Extract the [x, y] coordinate from the center of the cell holding the provided text.  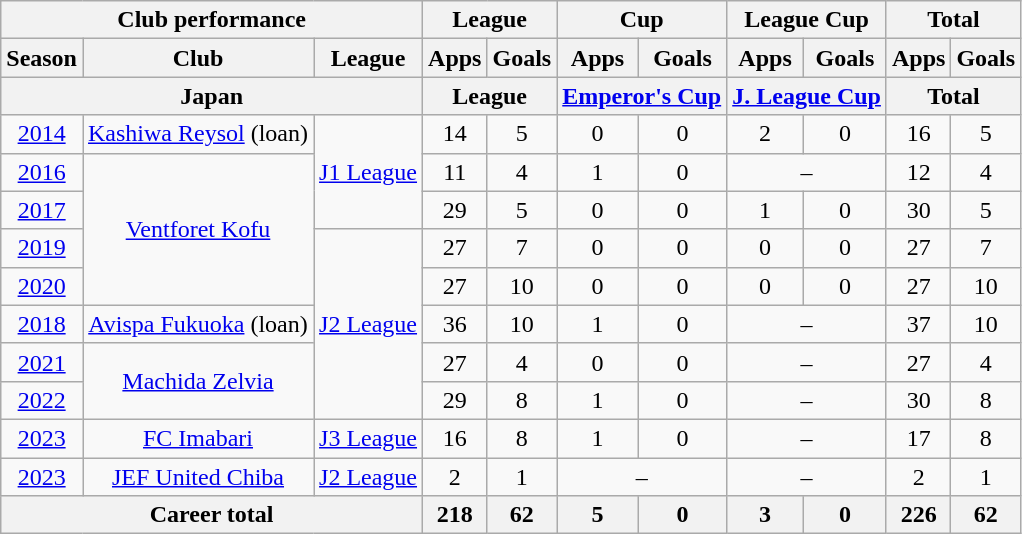
Season [42, 58]
Kashiwa Reysol (loan) [198, 134]
3 [766, 515]
2022 [42, 400]
J. League Cup [807, 96]
218 [455, 515]
11 [455, 172]
JEF United Chiba [198, 477]
J3 League [368, 438]
Cup [642, 20]
Club performance [212, 20]
2014 [42, 134]
Ventforet Kofu [198, 229]
J1 League [368, 172]
League Cup [807, 20]
2016 [42, 172]
FC Imabari [198, 438]
2018 [42, 324]
Japan [212, 96]
2017 [42, 210]
Machida Zelvia [198, 381]
17 [918, 438]
36 [455, 324]
2019 [42, 248]
Club [198, 58]
14 [455, 134]
12 [918, 172]
Career total [212, 515]
37 [918, 324]
226 [918, 515]
2020 [42, 286]
Emperor's Cup [642, 96]
Avispa Fukuoka (loan) [198, 324]
2021 [42, 362]
